Determine the [X, Y] coordinate at the center of the cell enclosing the given text.  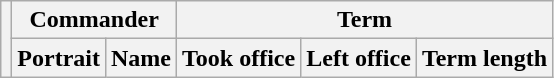
Term [365, 20]
Term length [484, 58]
Portrait [59, 58]
Took office [239, 58]
Left office [359, 58]
Commander [94, 20]
Name [140, 58]
